Return [x, y] of the center of cell containing provided text 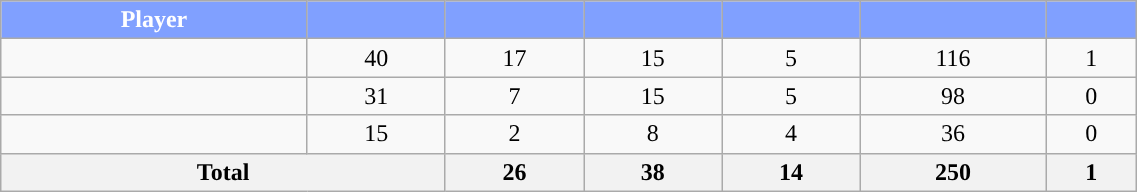
8 [653, 134]
40 [376, 58]
17 [514, 58]
36 [953, 134]
116 [953, 58]
14 [791, 172]
Total [224, 172]
98 [953, 96]
7 [514, 96]
Player [154, 20]
4 [791, 134]
2 [514, 134]
26 [514, 172]
250 [953, 172]
38 [653, 172]
31 [376, 96]
